For the text-containing cell, return its midpoint in (x, y) coordinate format. 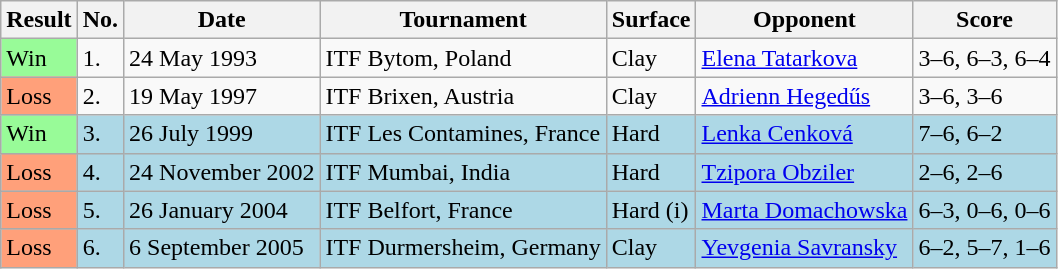
19 May 1997 (222, 96)
26 July 1999 (222, 134)
6 September 2005 (222, 248)
1. (100, 58)
6–3, 0–6, 0–6 (984, 210)
Adrienn Hegedűs (804, 96)
Tournament (463, 20)
26 January 2004 (222, 210)
ITF Les Contamines, France (463, 134)
Hard (i) (651, 210)
3–6, 6–3, 6–4 (984, 58)
ITF Belfort, France (463, 210)
24 May 1993 (222, 58)
Marta Domachowska (804, 210)
4. (100, 172)
ITF Bytom, Poland (463, 58)
3. (100, 134)
2–6, 2–6 (984, 172)
Score (984, 20)
3–6, 3–6 (984, 96)
Surface (651, 20)
Date (222, 20)
Result (39, 20)
5. (100, 210)
6–2, 5–7, 1–6 (984, 248)
ITF Mumbai, India (463, 172)
ITF Brixen, Austria (463, 96)
Lenka Cenková (804, 134)
24 November 2002 (222, 172)
Elena Tatarkova (804, 58)
2. (100, 96)
No. (100, 20)
Opponent (804, 20)
6. (100, 248)
7–6, 6–2 (984, 134)
Yevgenia Savransky (804, 248)
ITF Durmersheim, Germany (463, 248)
Tzipora Obziler (804, 172)
